Return (X, Y) of the center of cell containing provided text 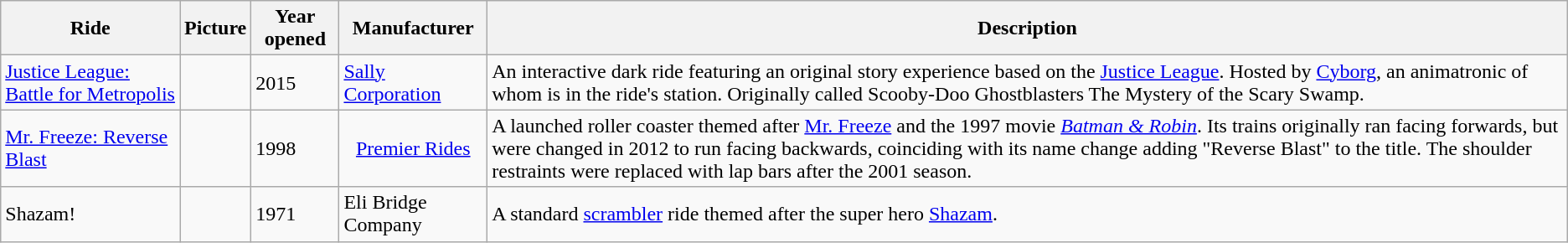
1998 (295, 148)
Premier Rides (414, 148)
Sally Corporation (414, 82)
Shazam! (90, 215)
Ride (90, 28)
Mr. Freeze: Reverse Blast (90, 148)
2015 (295, 82)
Manufacturer (414, 28)
Description (1028, 28)
Eli Bridge Company (414, 215)
Year opened (295, 28)
Justice League: Battle for Metropolis (90, 82)
A standard scrambler ride themed after the super hero Shazam. (1028, 215)
1971 (295, 215)
Picture (216, 28)
